Locate the cell with the specified text and output its (x, y) center coordinate. 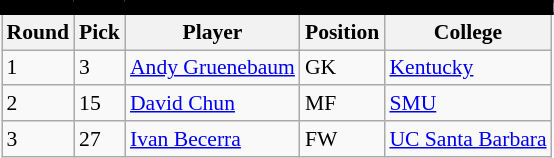
Pick (100, 32)
Position (342, 32)
GK (342, 68)
27 (100, 139)
FW (342, 139)
Kentucky (468, 68)
MF (342, 104)
15 (100, 104)
David Chun (212, 104)
Round (38, 32)
Ivan Becerra (212, 139)
2 (38, 104)
1 (38, 68)
College (468, 32)
SMU (468, 104)
UC Santa Barbara (468, 139)
Andy Gruenebaum (212, 68)
Player (212, 32)
